Determine the [X, Y] coordinate at the center of the cell enclosing the given text.  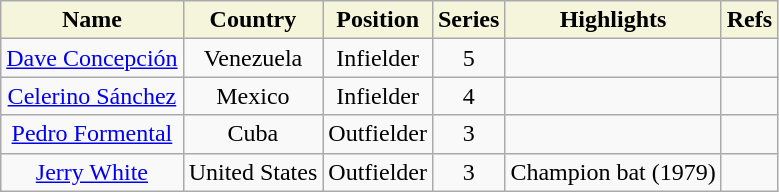
Refs [749, 20]
Name [92, 20]
Highlights [613, 20]
Country [253, 20]
Venezuela [253, 58]
Series [468, 20]
Jerry White [92, 172]
Position [378, 20]
4 [468, 96]
Mexico [253, 96]
Cuba [253, 134]
Celerino Sánchez [92, 96]
Champion bat (1979) [613, 172]
Pedro Formental [92, 134]
Dave Concepción [92, 58]
5 [468, 58]
United States [253, 172]
